Determine the [x, y] coordinate at the center of the cell enclosing the given text.  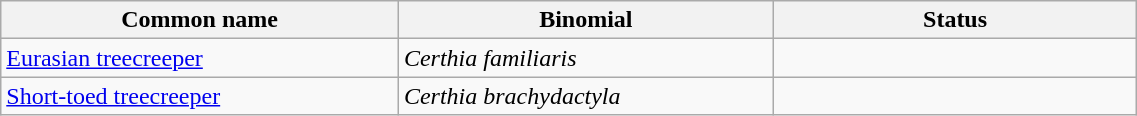
Common name [200, 20]
Binomial [586, 20]
Short-toed treecreeper [200, 96]
Eurasian treecreeper [200, 58]
Status [955, 20]
Certhia familiaris [586, 58]
Certhia brachydactyla [586, 96]
